Return the (x, y) coordinate for the center point of the cell that contains the specified text.  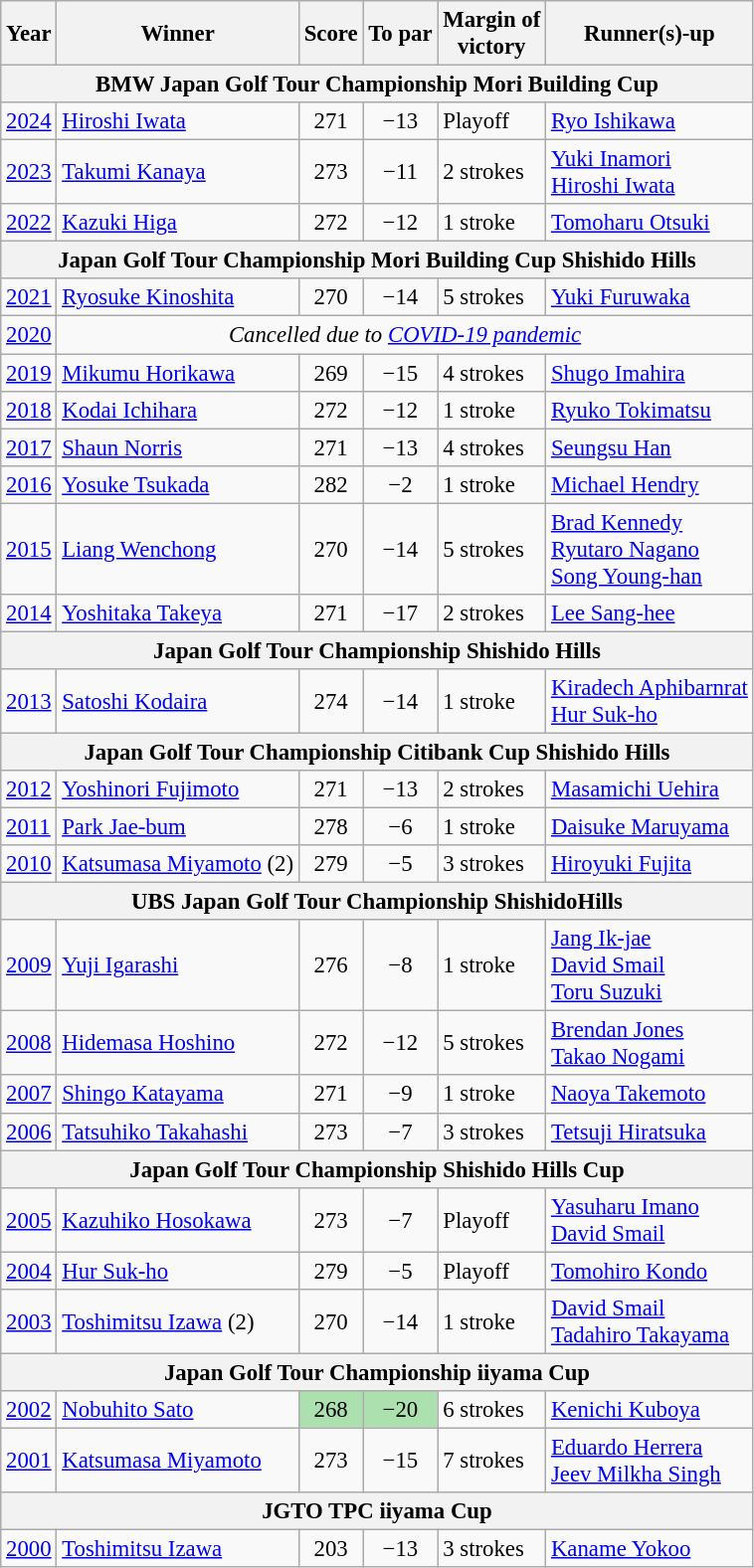
Tomohiro Kondo (651, 1271)
Ryosuke Kinoshita (177, 297)
2017 (29, 447)
2011 (29, 827)
2024 (29, 121)
2019 (29, 373)
Satoshi Kodaira (177, 702)
Japan Golf Tour Championship Shishido Hills Cup (377, 1169)
Lee Sang-hee (651, 613)
Year (29, 34)
Yuki Inamori Hiroshi Iwata (651, 173)
Tetsuji Hiratsuka (651, 1132)
Nobuhito Sato (177, 1410)
2007 (29, 1095)
To par (400, 34)
2006 (29, 1132)
2005 (29, 1219)
Hur Suk-ho (177, 1271)
2018 (29, 410)
203 (330, 1549)
Kenichi Kuboya (651, 1410)
2016 (29, 484)
Hiroshi Iwata (177, 121)
Daisuke Maruyama (651, 827)
Yosuke Tsukada (177, 484)
Margin ofvictory (491, 34)
−9 (400, 1095)
Tatsuhiko Takahashi (177, 1132)
Kazuki Higa (177, 223)
2012 (29, 789)
Hiroyuki Fujita (651, 864)
Winner (177, 34)
Michael Hendry (651, 484)
Yoshinori Fujimoto (177, 789)
2023 (29, 173)
−17 (400, 613)
278 (330, 827)
Toshimitsu Izawa (2) (177, 1322)
Seungsu Han (651, 447)
Naoya Takemoto (651, 1095)
2009 (29, 965)
Cancelled due to COVID-19 pandemic (405, 335)
Tomoharu Otsuki (651, 223)
Japan Golf Tour Championship Shishido Hills (377, 650)
2001 (29, 1460)
David Smail Tadahiro Takayama (651, 1322)
−2 (400, 484)
Shaun Norris (177, 447)
6 strokes (491, 1410)
Liang Wenchong (177, 549)
2000 (29, 1549)
Eduardo Herrera Jeev Milkha Singh (651, 1460)
Masamichi Uehira (651, 789)
Brendan Jones Takao Nogami (651, 1044)
Japan Golf Tour Championship iiyama Cup (377, 1372)
Brad Kennedy Ryutaro Nagano Song Young-han (651, 549)
7 strokes (491, 1460)
Yasuharu Imano David Smail (651, 1219)
−8 (400, 965)
2002 (29, 1410)
Japan Golf Tour Championship Citibank Cup Shishido Hills (377, 752)
Yoshitaka Takeya (177, 613)
Runner(s)-up (651, 34)
2014 (29, 613)
282 (330, 484)
269 (330, 373)
2010 (29, 864)
−20 (400, 1410)
Toshimitsu Izawa (177, 1549)
2013 (29, 702)
BMW Japan Golf Tour Championship Mori Building Cup (377, 85)
Yuki Furuwaka (651, 297)
Jang Ik-jae David Smail Toru Suzuki (651, 965)
2020 (29, 335)
Kiradech Aphibarnrat Hur Suk-ho (651, 702)
Ryuko Tokimatsu (651, 410)
Park Jae-bum (177, 827)
Kodai Ichihara (177, 410)
UBS Japan Golf Tour Championship ShishidoHills (377, 902)
Yuji Igarashi (177, 965)
Japan Golf Tour Championship Mori Building Cup Shishido Hills (377, 261)
2004 (29, 1271)
276 (330, 965)
−11 (400, 173)
Ryo Ishikawa (651, 121)
−6 (400, 827)
Kaname Yokoo (651, 1549)
2008 (29, 1044)
2022 (29, 223)
2021 (29, 297)
2003 (29, 1322)
268 (330, 1410)
Shingo Katayama (177, 1095)
Shugo Imahira (651, 373)
274 (330, 702)
Takumi Kanaya (177, 173)
Kazuhiko Hosokawa (177, 1219)
2015 (29, 549)
Katsumasa Miyamoto (2) (177, 864)
Mikumu Horikawa (177, 373)
Score (330, 34)
JGTO TPC iiyama Cup (377, 1511)
Hidemasa Hoshino (177, 1044)
Katsumasa Miyamoto (177, 1460)
